Return the [x, y] coordinate for the center point of the cell that contains the specified text.  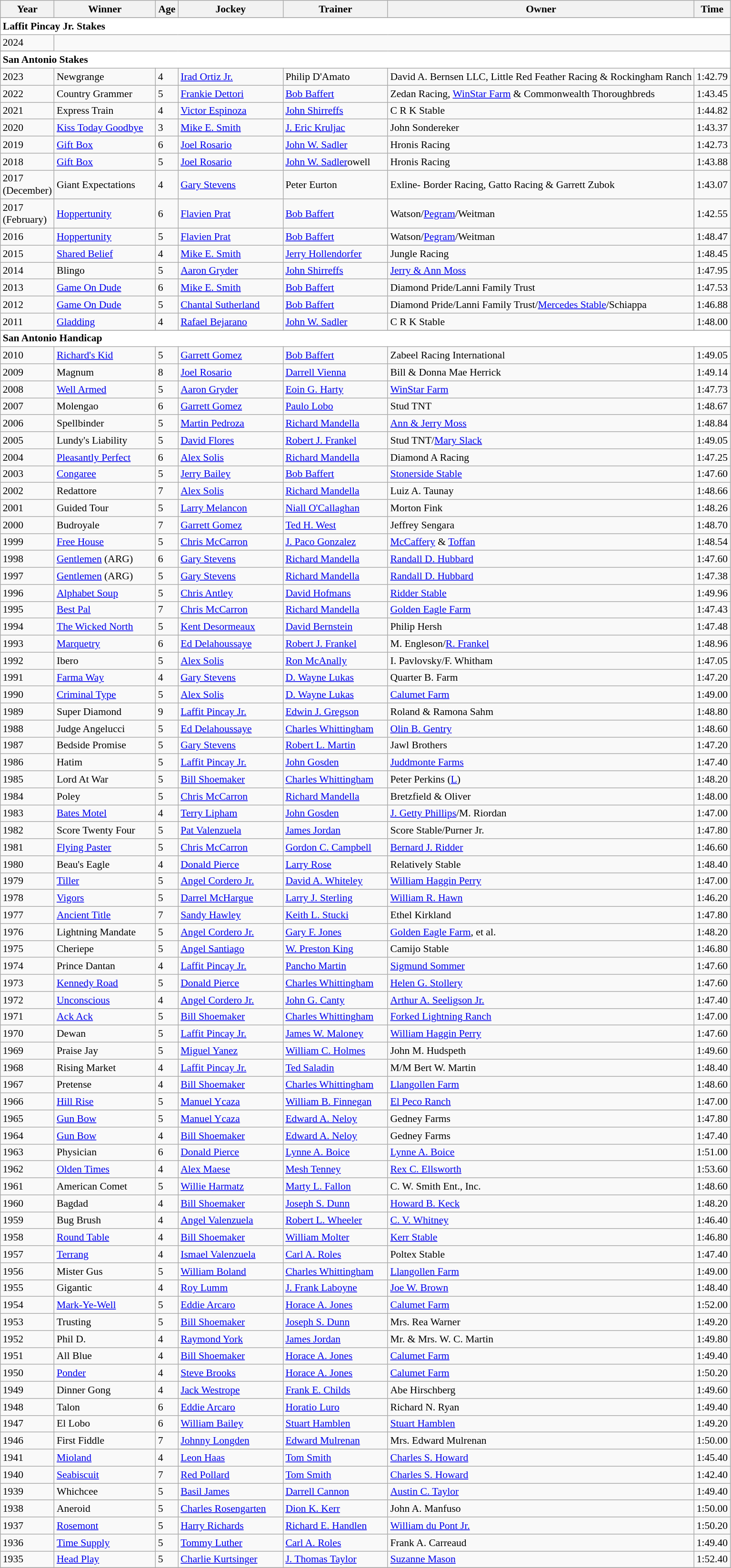
Redattore [105, 491]
Mrs. Rea Warner [541, 1322]
Alex Maese [230, 1170]
1:42.55 [712, 214]
I. Pavlovsky/F. Whitham [541, 661]
William du Pont Jr. [541, 1526]
Diamond Pride/Lanni Family Trust/Mercedes Stable/Schiappa [541, 305]
1995 [28, 610]
Lord At War [105, 780]
John M. Hudspeth [541, 1051]
1970 [28, 1034]
Peter Eurton [335, 185]
Frank A. Carreaud [541, 1543]
1979 [28, 881]
1:42.73 [712, 145]
Mioland [105, 1458]
2009 [28, 373]
1962 [28, 1170]
1:52.40 [712, 1559]
Olin B. Gentry [541, 729]
Best Pal [105, 610]
Larry Rose [335, 864]
Sigmund Sommer [541, 966]
9 [167, 712]
2001 [28, 508]
2017 (February) [28, 214]
The Wicked North [105, 627]
Trusting [105, 1322]
1958 [28, 1238]
C. V. Whitney [541, 1221]
William Bailey [230, 1424]
Prince Dantan [105, 966]
Shared Belief [105, 254]
1:46.20 [712, 898]
1991 [28, 678]
Jerry Hollendorfer [335, 254]
Well Armed [105, 389]
Gigantic [105, 1288]
1:42.40 [712, 1475]
1:47.95 [712, 271]
Exline- Border Racing, Gatto Racing & Garrett Zubok [541, 185]
1965 [28, 1119]
Congaree [105, 474]
J. Paco Gonzalez [335, 542]
M/M Bert W. Martin [541, 1068]
Philip D'Amato [335, 77]
2020 [28, 128]
1938 [28, 1509]
Eoin G. Harty [335, 389]
Victor Espinoza [230, 111]
1983 [28, 814]
2013 [28, 288]
Blingo [105, 271]
Praise Jay [105, 1051]
1:43.45 [712, 94]
David Flores [230, 440]
Roy Lumm [230, 1288]
Pretense [105, 1085]
1967 [28, 1085]
2000 [28, 525]
8 [167, 373]
Bill & Donna Mae Herrick [541, 373]
Laffit Pincay Jr. Stakes [365, 26]
Luiz A. Taunay [541, 491]
Bretzfield & Oliver [541, 796]
Super Diamond [105, 712]
Hatim [105, 763]
Mister Gus [105, 1271]
Country Grammer [105, 94]
Robert L. Martin [335, 745]
2021 [28, 111]
1978 [28, 898]
Budroyale [105, 525]
Winner [105, 9]
William B. Finnegan [335, 1102]
Bagdad [105, 1203]
1964 [28, 1136]
Physician [105, 1152]
1:46.60 [712, 847]
John G. Canty [335, 1000]
El Peco Ranch [541, 1102]
1:47.38 [712, 576]
Willie Harmatz [230, 1187]
1:47.53 [712, 288]
2008 [28, 389]
Mesh Tenney [335, 1170]
Jockey [230, 9]
1:48.67 [712, 407]
1936 [28, 1543]
Lundy's Liability [105, 440]
1:46.40 [712, 1221]
1961 [28, 1187]
Rising Market [105, 1068]
Helen G. Stollery [541, 983]
2024 [28, 43]
2005 [28, 440]
Phil D. [105, 1339]
1950 [28, 1373]
Howard B. Keck [541, 1203]
Robert L. Wheeler [335, 1221]
J. Frank Laboyne [335, 1288]
Unconscious [105, 1000]
Trainer [335, 9]
Jerry & Ann Moss [541, 271]
Gladding [105, 322]
Jeffrey Sengara [541, 525]
Kent Desormeaux [230, 627]
Magnum [105, 373]
1:45.40 [712, 1458]
1980 [28, 864]
C. W. Smith Ent., Inc. [541, 1187]
1:47.43 [712, 610]
W. Preston King [335, 949]
1946 [28, 1441]
Marty L. Fallon [335, 1187]
2022 [28, 94]
1:48.66 [712, 491]
Talon [105, 1407]
Ron McAnally [335, 661]
Zedan Racing, WinStar Farm & Commonwealth Thoroughbreds [541, 94]
1959 [28, 1221]
Head Play [105, 1559]
Free House [105, 542]
1:49.14 [712, 373]
Rex C. Ellsworth [541, 1170]
1974 [28, 966]
2014 [28, 271]
Irad Ortiz Jr. [230, 77]
1947 [28, 1424]
Larry Melancon [230, 508]
1:47.05 [712, 661]
Basil James [230, 1492]
1:48.80 [712, 712]
Ibero [105, 661]
Bernard J. Ridder [541, 847]
2012 [28, 305]
1:48.84 [712, 424]
David A. Bernsen LLC, Little Red Feather Racing & Rockingham Ranch [541, 77]
David A. Whiteley [335, 881]
2019 [28, 145]
Mark-Ye-Well [105, 1305]
1:47.25 [712, 457]
1:48.70 [712, 525]
San Antonio Handicap [365, 338]
Roland & Ramona Sahm [541, 712]
Ponder [105, 1373]
Hill Rise [105, 1102]
Relatively Stable [541, 864]
Chris Antley [230, 593]
Dewan [105, 1034]
Suzanne Mason [541, 1559]
1:42.79 [712, 77]
Steve Brooks [230, 1373]
1955 [28, 1288]
1973 [28, 983]
Horatio Luro [335, 1407]
Bates Motel [105, 814]
1935 [28, 1559]
Tommy Luther [230, 1543]
John A. Manfuso [541, 1509]
William Boland [230, 1271]
Richard E. Handlen [335, 1526]
Pleasantly Perfect [105, 457]
Zabeel Racing International [541, 356]
Pat Valenzuela [230, 831]
Dinner Gong [105, 1390]
Marquetry [105, 644]
Arthur A. Seeligson Jr. [541, 1000]
1982 [28, 831]
Ted H. West [335, 525]
Jungle Racing [541, 254]
Morton Fink [541, 508]
2016 [28, 237]
1951 [28, 1356]
1969 [28, 1051]
Raymond York [230, 1339]
William R. Hawn [541, 898]
Frank E. Childs [335, 1390]
Newgrange [105, 77]
1992 [28, 661]
1989 [28, 712]
Johnny Longden [230, 1441]
Dion K. Kerr [335, 1509]
Diamond Pride/Lanni Family Trust [541, 288]
First Fiddle [105, 1441]
Molengao [105, 407]
Gary F. Jones [335, 932]
Richard's Kid [105, 356]
1994 [28, 627]
Guided Tour [105, 508]
Ethel Kirkland [541, 915]
Tiller [105, 881]
Joe W. Brown [541, 1288]
Whichcee [105, 1492]
1966 [28, 1102]
Miguel Yanez [230, 1051]
1:48.45 [712, 254]
1:48.47 [712, 237]
1990 [28, 695]
McCaffery & Toffan [541, 542]
1940 [28, 1475]
Ted Saladin [335, 1068]
Stud TNT [541, 407]
2007 [28, 407]
All Blue [105, 1356]
Lightning Mandate [105, 932]
Judge Angelucci [105, 729]
1984 [28, 796]
Leon Haas [230, 1458]
Keith L. Stucki [335, 915]
J. Getty Phillips/M. Riordan [541, 814]
Poley [105, 796]
Time Supply [105, 1543]
Aneroid [105, 1509]
1981 [28, 847]
Pancho Martin [335, 966]
Time [712, 9]
Darrel McHargue [230, 898]
Seabiscuit [105, 1475]
William C. Holmes [335, 1051]
1997 [28, 576]
1975 [28, 949]
James W. Maloney [335, 1034]
Richard N. Ryan [541, 1407]
1956 [28, 1271]
1968 [28, 1068]
Forked Lightning Ranch [541, 1017]
1952 [28, 1339]
Score Twenty Four [105, 831]
Criminal Type [105, 695]
1:48.96 [712, 644]
Red Pollard [230, 1475]
1937 [28, 1526]
Jerry Bailey [230, 474]
Larry J. Sterling [335, 898]
1:43.88 [712, 162]
Bedside Promise [105, 745]
Jack Westrope [230, 1390]
1941 [28, 1458]
1948 [28, 1407]
J. Thomas Taylor [335, 1559]
1:53.60 [712, 1170]
Ann & Jerry Moss [541, 424]
2002 [28, 491]
Golden Eagle Farm [541, 610]
Kerr Stable [541, 1238]
1999 [28, 542]
Jawl Brothers [541, 745]
1:48.54 [712, 542]
Giant Expectations [105, 185]
Edward Mulrenan [335, 1441]
San Antonio Stakes [365, 60]
Vigors [105, 898]
Rosemont [105, 1526]
Sandy Hawley [230, 915]
2004 [28, 457]
1976 [28, 932]
Bug Brush [105, 1221]
Austin C. Taylor [541, 1492]
Charlie Kurtsinger [230, 1559]
2006 [28, 424]
Gordon C. Campbell [335, 847]
Quarter B. Farm [541, 678]
Round Table [105, 1238]
Mrs. Edward Mulrenan [541, 1441]
1:49.80 [712, 1339]
John W. Sadlerowell [335, 162]
William Molter [335, 1238]
1954 [28, 1305]
2011 [28, 322]
Abe Hirschberg [541, 1390]
Chantal Sutherland [230, 305]
Kiss Today Goodbye [105, 128]
Paulo Lobo [335, 407]
Terrang [105, 1254]
1972 [28, 1000]
1993 [28, 644]
2018 [28, 162]
1957 [28, 1254]
Harry Richards [230, 1526]
1:43.07 [712, 185]
1:43.37 [712, 128]
Mr. & Mrs. W. C. Martin [541, 1339]
David Hofmans [335, 593]
Angel Valenzuela [230, 1221]
1985 [28, 780]
1986 [28, 763]
Kennedy Road [105, 983]
Angel Santiago [230, 949]
Stud TNT/Mary Slack [541, 440]
Farma Way [105, 678]
Golden Eagle Farm, et al. [541, 932]
Ismael Valenzuela [230, 1254]
Ancient Title [105, 915]
Olden Times [105, 1170]
1977 [28, 915]
Spellbinder [105, 424]
Edwin J. Gregson [335, 712]
1953 [28, 1322]
M. Engleson/R. Frankel [541, 644]
1:49.96 [712, 593]
Express Train [105, 111]
Score Stable/Purner Jr. [541, 831]
Charles Rosengarten [230, 1509]
1:46.88 [712, 305]
3 [167, 128]
Beau's Eagle [105, 864]
1963 [28, 1152]
Diamond A Racing [541, 457]
Frankie Dettori [230, 94]
1949 [28, 1390]
1:52.00 [712, 1305]
1971 [28, 1017]
1996 [28, 593]
Age [167, 9]
1:48.26 [712, 508]
Ack Ack [105, 1017]
1:44.82 [712, 111]
2003 [28, 474]
2015 [28, 254]
1960 [28, 1203]
Philip Hersh [541, 627]
Darrell Cannon [335, 1492]
Camijo Stable [541, 949]
1939 [28, 1492]
Darrell Vienna [335, 373]
Stonerside Stable [541, 474]
Cheriepe [105, 949]
Flying Paster [105, 847]
Martin Pedroza [230, 424]
J. Eric Kruljac [335, 128]
Poltex Stable [541, 1254]
Owner [541, 9]
2010 [28, 356]
2023 [28, 77]
1998 [28, 559]
John Sondereker [541, 128]
1:51.00 [712, 1152]
American Comet [105, 1187]
WinStar Farm [541, 389]
2017 (December) [28, 185]
Niall O'Callaghan [335, 508]
1:47.73 [712, 389]
Year [28, 9]
Peter Perkins (L) [541, 780]
Rafael Bejarano [230, 322]
David Bernstein [335, 627]
El Lobo [105, 1424]
Alphabet Soup [105, 593]
Ridder Stable [541, 593]
1987 [28, 745]
1988 [28, 729]
Terry Lipham [230, 814]
Juddmonte Farms [541, 763]
1:47.48 [712, 627]
